For the text-containing cell, return its midpoint in [x, y] coordinate format. 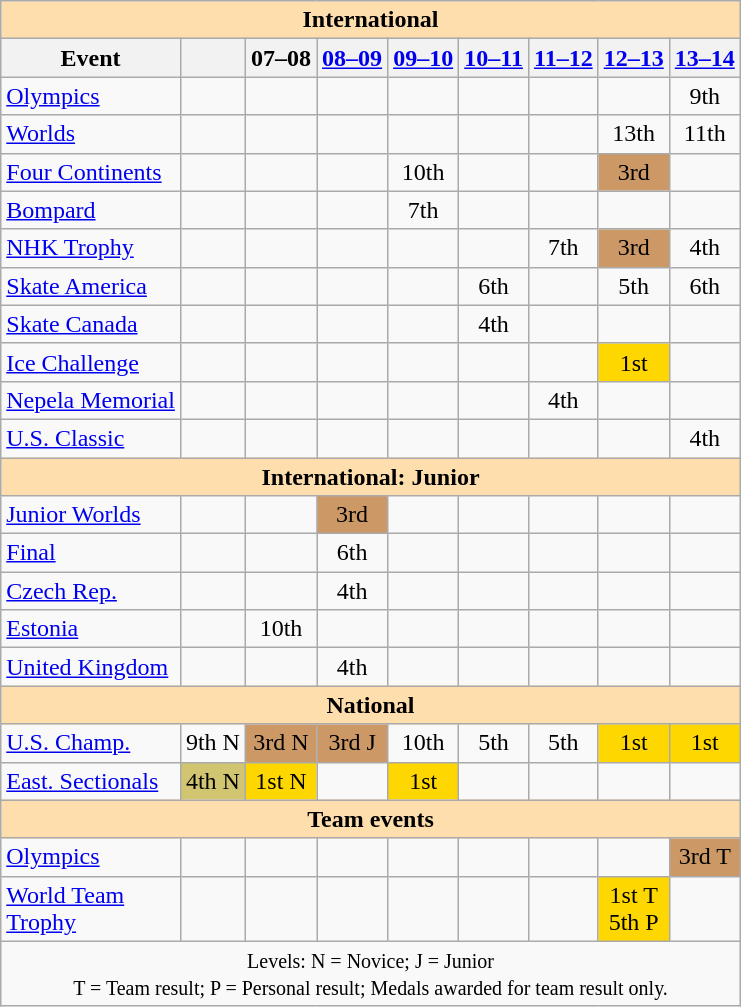
4th N [212, 781]
Bompard [91, 210]
09–10 [424, 58]
1st T 5th P [634, 908]
Junior Worlds [91, 515]
International [371, 20]
Skate America [91, 286]
11th [704, 134]
National [371, 705]
World TeamTrophy [91, 908]
10–11 [494, 58]
13–14 [704, 58]
NHK Trophy [91, 248]
3rd T [704, 857]
9th [704, 96]
United Kingdom [91, 667]
International: Junior [371, 477]
East. Sectionals [91, 781]
Event [91, 58]
U.S. Champ. [91, 743]
9th N [212, 743]
11–12 [563, 58]
Czech Rep. [91, 591]
Estonia [91, 629]
13th [634, 134]
08–09 [352, 58]
Nepela Memorial [91, 400]
Ice Challenge [91, 362]
1st N [280, 781]
Worlds [91, 134]
Skate Canada [91, 324]
07–08 [280, 58]
Levels: N = Novice; J = Junior T = Team result; P = Personal result; Medals awarded for team result only. [371, 974]
Four Continents [91, 172]
3rd N [280, 743]
3rd J [352, 743]
Final [91, 553]
12–13 [634, 58]
Team events [371, 819]
U.S. Classic [91, 438]
